For the text-containing cell, return its midpoint in (x, y) coordinate format. 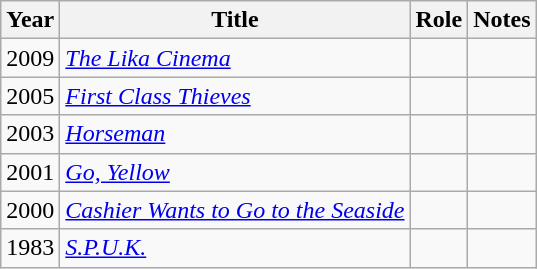
Title (235, 20)
The Lika Cinema (235, 58)
2009 (30, 58)
1983 (30, 248)
Year (30, 20)
Role (439, 20)
Go, Yellow (235, 172)
Cashier Wants to Go to the Seaside (235, 210)
First Class Thieves (235, 96)
Horseman (235, 134)
Notes (502, 20)
S.P.U.K. (235, 248)
2003 (30, 134)
2005 (30, 96)
2001 (30, 172)
2000 (30, 210)
